Capture the cell that displays the provided text and extract its (x, y) central coordinate. 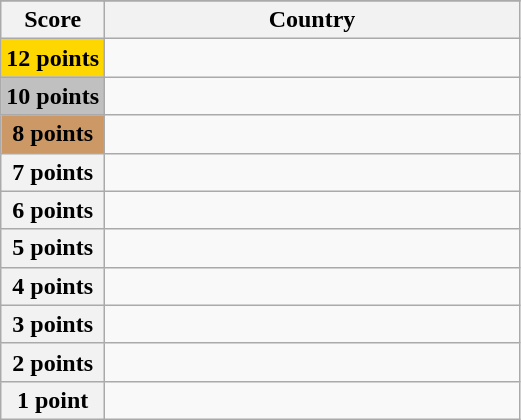
3 points (53, 324)
5 points (53, 248)
Country (312, 20)
4 points (53, 286)
2 points (53, 362)
12 points (53, 58)
1 point (53, 400)
7 points (53, 172)
8 points (53, 134)
6 points (53, 210)
10 points (53, 96)
Score (53, 20)
